Identify which cell holds the provided text, then report its [X, Y] central coordinate. 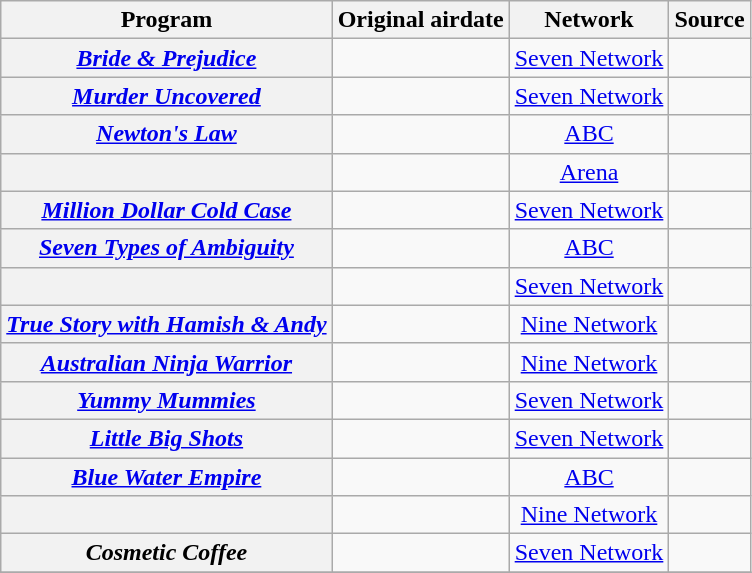
Arena [589, 172]
Newton's Law [166, 134]
Original airdate [420, 20]
Murder Uncovered [166, 96]
Cosmetic Coffee [166, 553]
Million Dollar Cold Case [166, 210]
Seven Types of Ambiguity [166, 248]
Bride & Prejudice [166, 58]
Program [166, 20]
Australian Ninja Warrior [166, 362]
Network [589, 20]
True Story with Hamish & Andy [166, 324]
Blue Water Empire [166, 477]
Source [710, 20]
Little Big Shots [166, 438]
Yummy Mummies [166, 400]
